Return (x, y) of the center of cell containing provided text 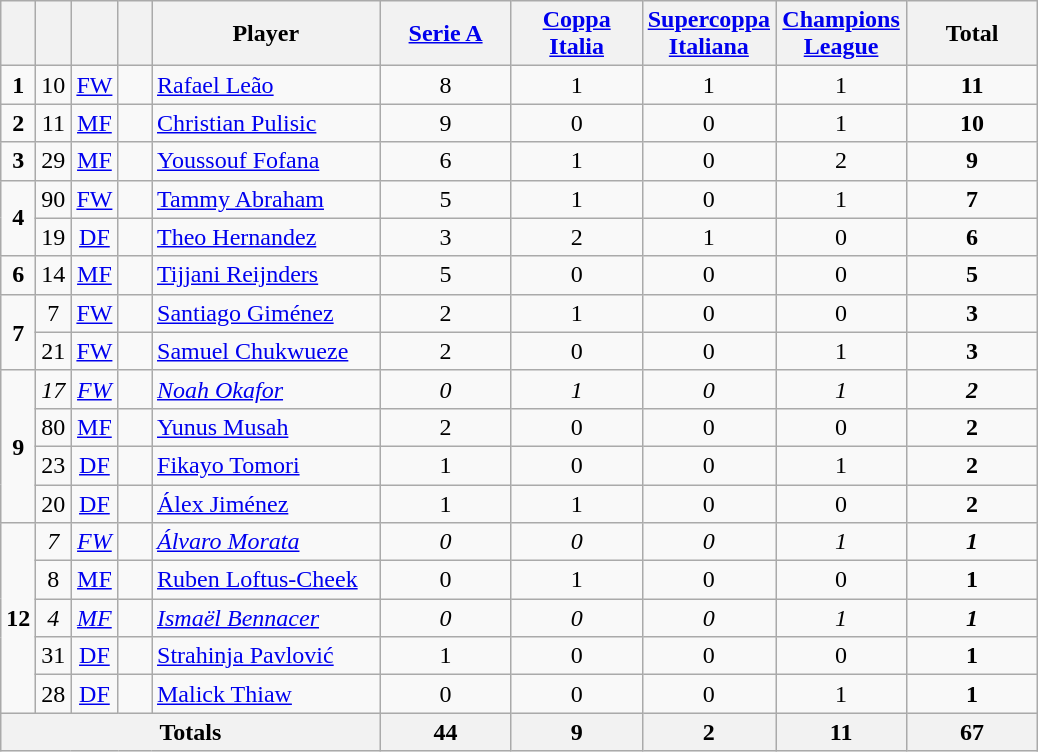
Ismaël Bennacer (266, 618)
Tijjani Reijnders (266, 275)
17 (54, 389)
Álex Jiménez (266, 503)
80 (54, 427)
Coppa Italia (576, 34)
67 (972, 732)
Ruben Loftus-Cheek (266, 580)
Álvaro Morata (266, 542)
31 (54, 656)
Player (266, 34)
28 (54, 694)
Samuel Chukwueze (266, 351)
21 (54, 351)
Total (972, 34)
Yunus Musah (266, 427)
Youssouf Fofana (266, 161)
Supercoppa Italiana (708, 34)
20 (54, 503)
Strahinja Pavlović (266, 656)
19 (54, 237)
Tammy Abraham (266, 199)
Totals (190, 732)
Serie A (446, 34)
44 (446, 732)
Rafael Leão (266, 85)
Champions League (842, 34)
Christian Pulisic (266, 123)
Malick Thiaw (266, 694)
Noah Okafor (266, 389)
23 (54, 465)
90 (54, 199)
Fikayo Tomori (266, 465)
Theo Hernandez (266, 237)
Santiago Giménez (266, 313)
14 (54, 275)
12 (18, 618)
29 (54, 161)
